Output the [X, Y] coordinate of the center of the cell containing the given text.  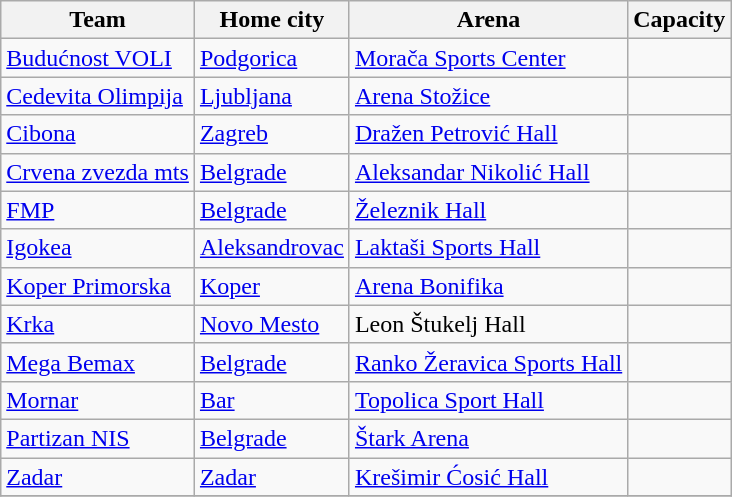
Dražen Petrović Hall [488, 134]
Team [98, 20]
Ranko Žeravica Sports Hall [488, 362]
Topolica Sport Hall [488, 400]
Home city [272, 20]
Arena Stožice [488, 96]
Aleksandrovac [272, 248]
Železnik Hall [488, 210]
Cedevita Olimpija [98, 96]
Koper [272, 286]
Mornar [98, 400]
Ljubljana [272, 96]
Podgorica [272, 58]
Novo Mesto [272, 324]
Morača Sports Center [488, 58]
Aleksandar Nikolić Hall [488, 172]
Capacity [680, 20]
Partizan NIS [98, 438]
Štark Arena [488, 438]
Bar [272, 400]
Krka [98, 324]
Crvena zvezda mts [98, 172]
Laktaši Sports Hall [488, 248]
Leon Štukelj Hall [488, 324]
Koper Primorska [98, 286]
Cibona [98, 134]
FMP [98, 210]
Budućnost VOLI [98, 58]
Krešimir Ćosić Hall [488, 477]
Zagreb [272, 134]
Arena Bonifika [488, 286]
Arena [488, 20]
Igokea [98, 248]
Mega Bemax [98, 362]
